Detect which cell encompasses the target text, then output its (X, Y) center coordinate. 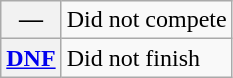
DNF (31, 58)
Did not compete (146, 20)
Did not finish (146, 58)
— (31, 20)
